From the cell containing the given text, extract its center point as (X, Y) coordinate. 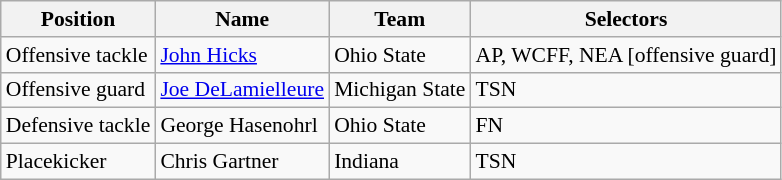
Team (400, 19)
AP, WCFF, NEA [offensive guard] (626, 55)
Joe DeLamielleure (242, 90)
Position (78, 19)
John Hicks (242, 55)
Name (242, 19)
Placekicker (78, 162)
Selectors (626, 19)
FN (626, 126)
Indiana (400, 162)
Michigan State (400, 90)
Defensive tackle (78, 126)
George Hasenohrl (242, 126)
Chris Gartner (242, 162)
Offensive tackle (78, 55)
Offensive guard (78, 90)
